Scan for the cell matching the given text and deliver its [x, y] coordinate at center. 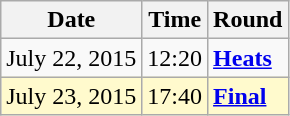
Final [248, 96]
July 23, 2015 [72, 96]
July 22, 2015 [72, 58]
Date [72, 20]
Heats [248, 58]
Round [248, 20]
Time [175, 20]
17:40 [175, 96]
12:20 [175, 58]
